From the cell containing the given text, extract its center point as (X, Y) coordinate. 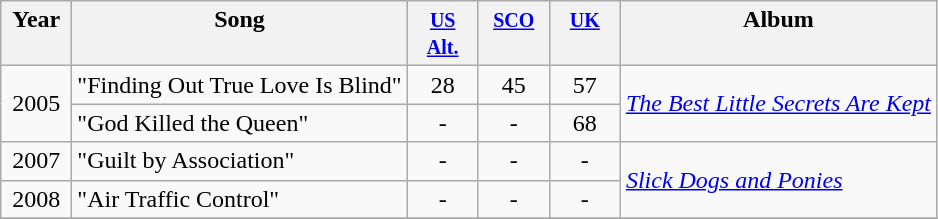
2008 (36, 199)
28 (442, 85)
45 (514, 85)
Song (240, 34)
USAlt. (442, 34)
Year (36, 34)
"Guilt by Association" (240, 161)
The Best Little Secrets Are Kept (778, 104)
Slick Dogs and Ponies (778, 180)
Album (778, 34)
"Finding Out True Love Is Blind" (240, 85)
SCO (514, 34)
57 (584, 85)
68 (584, 123)
2007 (36, 161)
UK (584, 34)
2005 (36, 104)
"God Killed the Queen" (240, 123)
"Air Traffic Control" (240, 199)
